Capture the cell that displays the provided text and extract its (x, y) central coordinate. 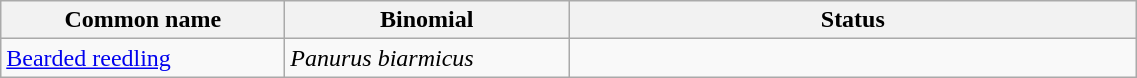
Status (853, 20)
Binomial (427, 20)
Panurus biarmicus (427, 58)
Bearded reedling (143, 58)
Common name (143, 20)
